From the cell containing the given text, extract its center point as (X, Y) coordinate. 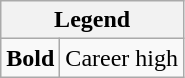
Legend (92, 20)
Career high (122, 58)
Bold (30, 58)
